Capture the cell that displays the provided text and extract its [x, y] central coordinate. 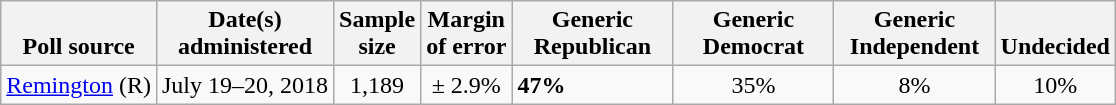
10% [1055, 85]
Poll source [79, 34]
Samplesize [378, 34]
Remington (R) [79, 85]
GenericDemocrat [754, 34]
8% [914, 85]
Date(s)administered [244, 34]
Undecided [1055, 34]
35% [754, 85]
± 2.9% [466, 85]
47% [592, 85]
1,189 [378, 85]
GenericRepublican [592, 34]
July 19–20, 2018 [244, 85]
GenericIndependent [914, 34]
Marginof error [466, 34]
